Identify which cell holds the provided text, then report its (X, Y) central coordinate. 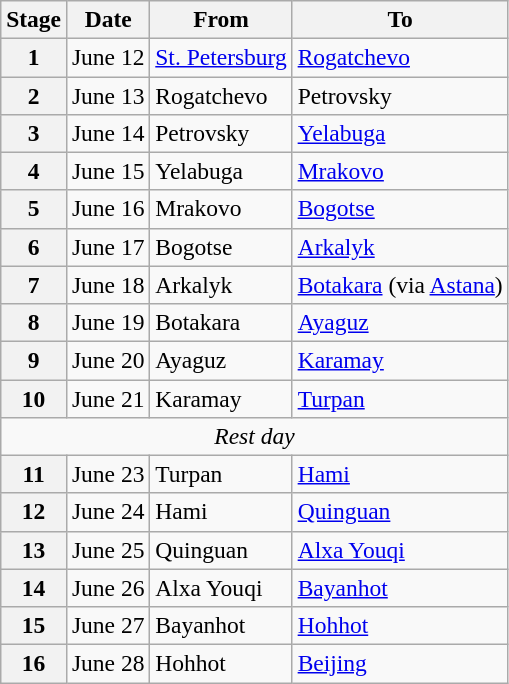
June 13 (108, 95)
14 (34, 588)
12 (34, 512)
Botakara (221, 322)
7 (34, 285)
16 (34, 663)
June 28 (108, 663)
June 15 (108, 171)
June 24 (108, 512)
June 16 (108, 209)
June 20 (108, 360)
June 19 (108, 322)
St. Petersburg (221, 57)
To (400, 19)
9 (34, 360)
Date (108, 19)
1 (34, 57)
4 (34, 171)
June 23 (108, 474)
5 (34, 209)
June 12 (108, 57)
Stage (34, 19)
8 (34, 322)
3 (34, 133)
2 (34, 95)
June 26 (108, 588)
June 18 (108, 285)
Rest day (254, 436)
From (221, 19)
15 (34, 625)
Botakara (via Astana) (400, 285)
10 (34, 398)
June 27 (108, 625)
Beijing (400, 663)
11 (34, 474)
June 21 (108, 398)
13 (34, 550)
6 (34, 247)
June 14 (108, 133)
June 17 (108, 247)
June 25 (108, 550)
